Extract the [X, Y] coordinate from the center of the cell holding the provided text.  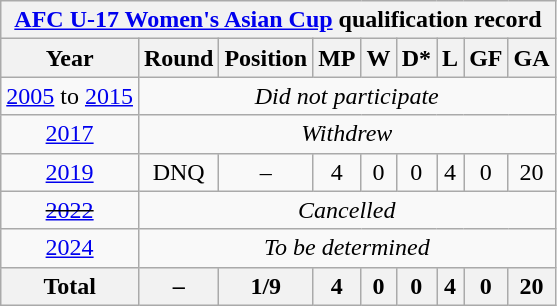
2019 [70, 172]
Total [70, 286]
Did not participate [346, 96]
Position [266, 58]
GF [486, 58]
Withdrew [346, 134]
L [450, 58]
2022 [70, 210]
1/9 [266, 286]
2024 [70, 248]
DNQ [178, 172]
MP [337, 58]
2017 [70, 134]
GA [532, 58]
Round [178, 58]
Cancelled [346, 210]
W [378, 58]
To be determined [346, 248]
D* [416, 58]
Year [70, 58]
2005 to 2015 [70, 96]
AFC U-17 Women's Asian Cup qualification record [278, 20]
